Locate the cell with the specified text and output its [x, y] center coordinate. 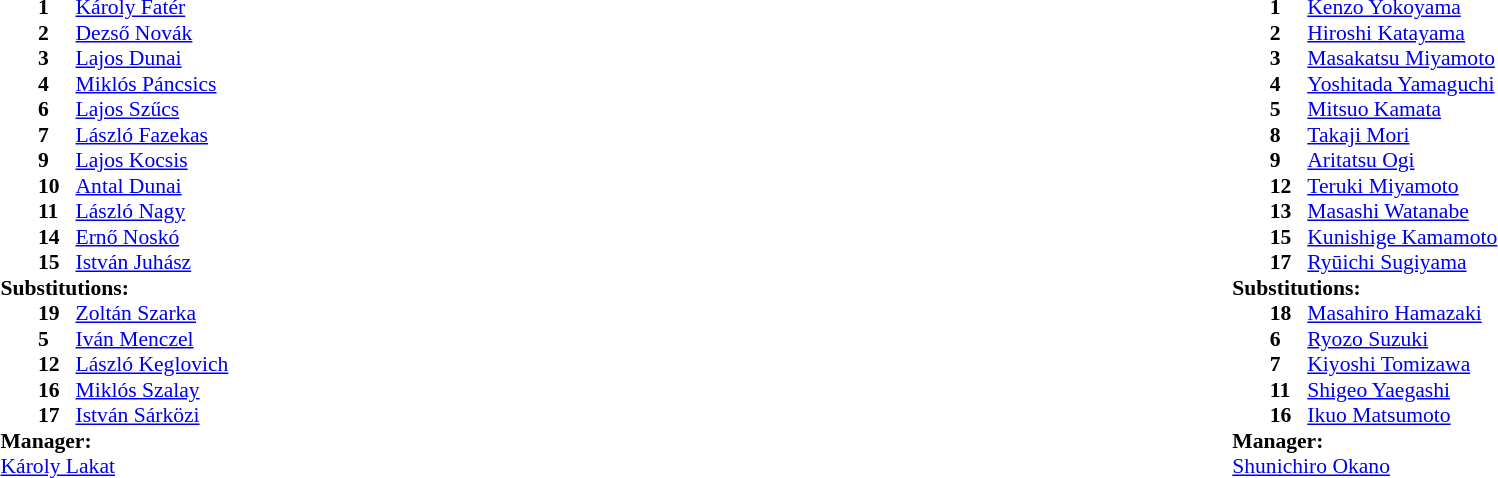
Zoltán Szarka [152, 313]
Masahiro Hamazaki [1402, 313]
László Keglovich [152, 365]
Teruki Miyamoto [1402, 186]
Miklós Szalay [152, 390]
László Nagy [152, 211]
10 [57, 186]
8 [1289, 135]
László Fazekas [152, 135]
Kiyoshi Tomizawa [1402, 365]
Antal Dunai [152, 186]
Ernő Noskó [152, 237]
13 [1289, 211]
Lajos Dunai [152, 59]
Yoshitada Yamaguchi [1402, 84]
Ikuo Matsumoto [1402, 415]
Kunishige Kamamoto [1402, 237]
Lajos Kocsis [152, 161]
Hiroshi Katayama [1402, 33]
Dezső Novák [152, 33]
Masashi Watanabe [1402, 211]
Iván Menczel [152, 339]
Mitsuo Kamata [1402, 109]
Takaji Mori [1402, 135]
18 [1289, 313]
Ryūichi Sugiyama [1402, 263]
Ryozo Suzuki [1402, 339]
Shigeo Yaegashi [1402, 390]
Miklós Páncsics [152, 84]
Lajos Szűcs [152, 109]
Aritatsu Ogi [1402, 161]
István Sárközi [152, 415]
István Juhász [152, 263]
Masakatsu Miyamoto [1402, 59]
14 [57, 237]
19 [57, 313]
